Return (X, Y) of the center of cell containing provided text 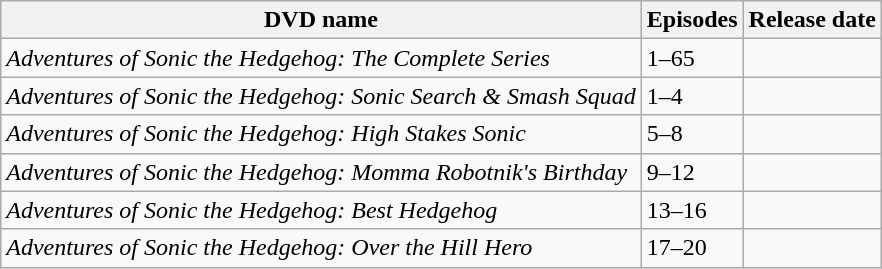
1–4 (692, 96)
Adventures of Sonic the Hedgehog: Best Hedgehog (321, 210)
1–65 (692, 58)
Release date (812, 20)
Adventures of Sonic the Hedgehog: Momma Robotnik's Birthday (321, 172)
13–16 (692, 210)
9–12 (692, 172)
Adventures of Sonic the Hedgehog: Over the Hill Hero (321, 248)
Episodes (692, 20)
Adventures of Sonic the Hedgehog: The Complete Series (321, 58)
5–8 (692, 134)
Adventures of Sonic the Hedgehog: High Stakes Sonic (321, 134)
DVD name (321, 20)
Adventures of Sonic the Hedgehog: Sonic Search & Smash Squad (321, 96)
17–20 (692, 248)
